Extract the (x, y) coordinate from the center of the cell holding the provided text.  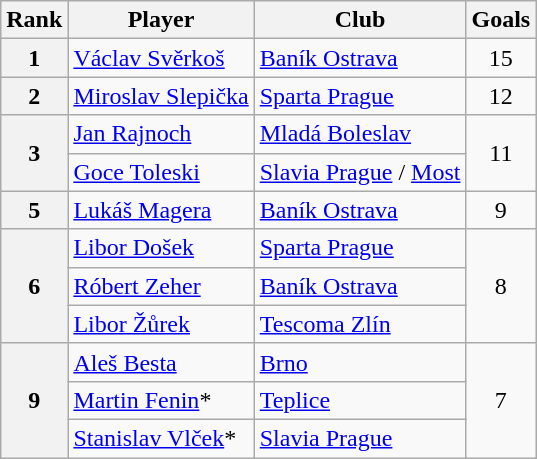
Róbert Zeher (161, 286)
Václav Svěrkoš (161, 58)
Brno (360, 362)
Mladá Boleslav (360, 134)
Teplice (360, 400)
11 (501, 153)
Miroslav Slepička (161, 96)
3 (34, 153)
Libor Došek (161, 248)
Club (360, 20)
12 (501, 96)
Libor Žůrek (161, 324)
Jan Rajnoch (161, 134)
Stanislav Vlček* (161, 438)
8 (501, 286)
Player (161, 20)
Martin Fenin* (161, 400)
Slavia Prague (360, 438)
Goce Toleski (161, 172)
Aleš Besta (161, 362)
Rank (34, 20)
Goals (501, 20)
6 (34, 286)
Slavia Prague / Most (360, 172)
Tescoma Zlín (360, 324)
7 (501, 400)
2 (34, 96)
15 (501, 58)
5 (34, 210)
1 (34, 58)
Lukáš Magera (161, 210)
